Find where the given text appears and provide that cell's center as [x, y] coordinate. 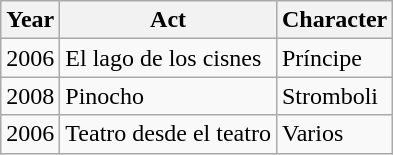
Character [334, 20]
Act [168, 20]
El lago de los cisnes [168, 58]
Stromboli [334, 96]
2008 [30, 96]
Pinocho [168, 96]
Varios [334, 134]
Príncipe [334, 58]
Year [30, 20]
Teatro desde el teatro [168, 134]
